Search for the cell housing the specified text and yield its (X, Y) center coordinate. 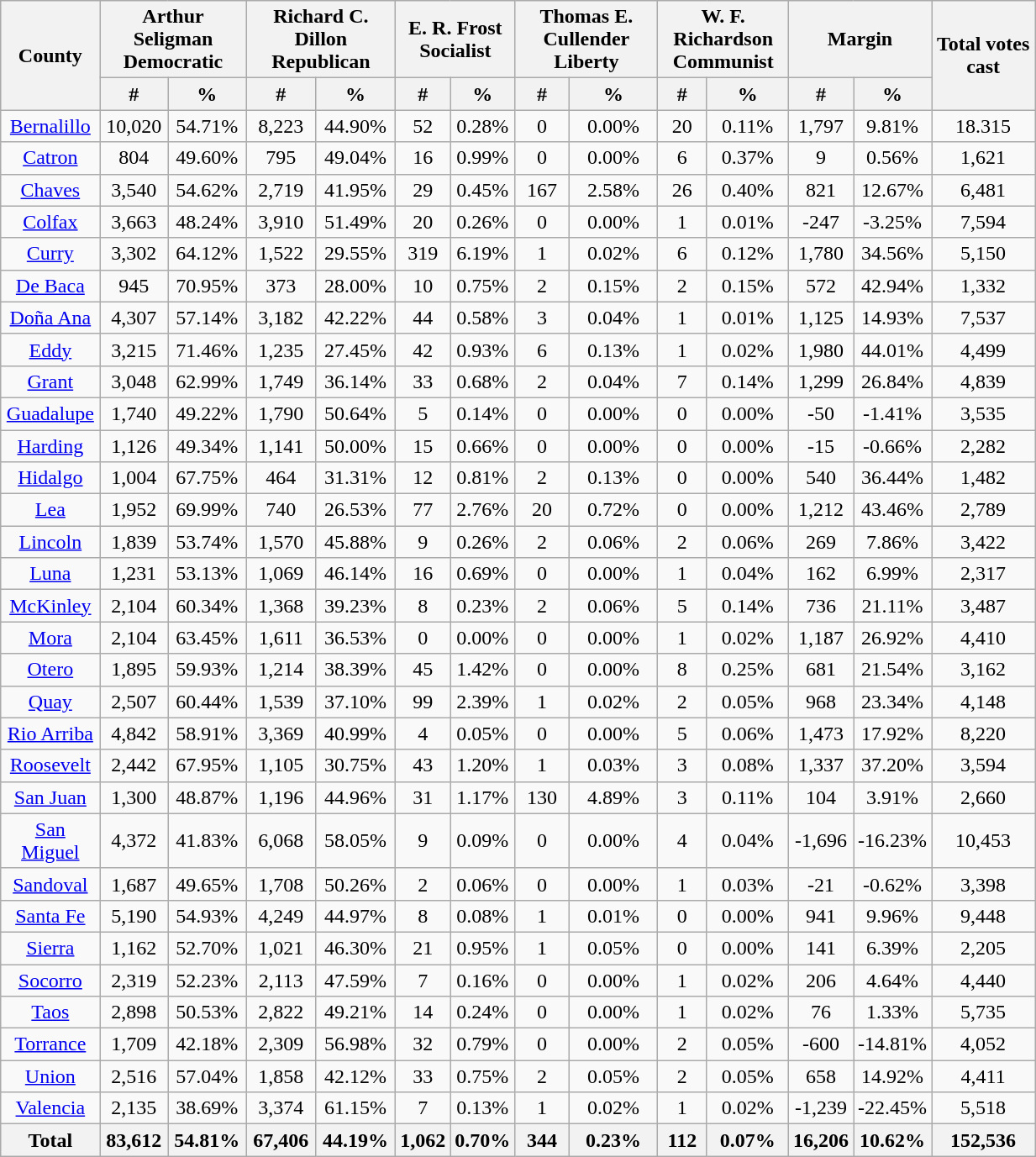
2,113 (281, 981)
1,196 (281, 797)
7,594 (983, 222)
47.59% (355, 981)
50.00% (355, 446)
7,537 (983, 318)
17.92% (892, 734)
Curry (50, 254)
0.66% (482, 446)
Otero (50, 670)
4,372 (134, 840)
2.76% (482, 510)
Total votes cast (983, 55)
-21 (820, 884)
99 (423, 702)
12.67% (892, 190)
4,052 (983, 1044)
26.92% (892, 638)
1,212 (820, 510)
W. F. RichardsonCommunist (723, 39)
63.45% (207, 638)
67,406 (281, 1140)
6,068 (281, 840)
30.75% (355, 765)
4,411 (983, 1076)
740 (281, 510)
Socorro (50, 981)
64.12% (207, 254)
0.68% (482, 381)
4,440 (983, 981)
3,398 (983, 884)
70.95% (207, 286)
112 (682, 1140)
23.34% (892, 702)
49.34% (207, 446)
1,790 (281, 413)
Arthur SeligmanDemocratic (173, 39)
1,125 (820, 318)
-247 (820, 222)
1,021 (281, 948)
58.05% (355, 840)
0.93% (482, 350)
3,369 (281, 734)
10,020 (134, 126)
Thomas E. CullenderLiberty (586, 39)
9.96% (892, 916)
1,780 (820, 254)
10 (423, 286)
71.46% (207, 350)
Doña Ana (50, 318)
1,687 (134, 884)
1,895 (134, 670)
3,663 (134, 222)
County (50, 55)
4,410 (983, 638)
Margin (860, 39)
57.14% (207, 318)
Grant (50, 381)
4,499 (983, 350)
1,740 (134, 413)
1,337 (820, 765)
0.95% (482, 948)
2.58% (613, 190)
26.53% (355, 510)
Sandoval (50, 884)
41.95% (355, 190)
2,319 (134, 981)
104 (820, 797)
0.09% (482, 840)
681 (820, 670)
-16.23% (892, 840)
1,709 (134, 1044)
Chaves (50, 190)
0.45% (482, 190)
0.07% (748, 1140)
Lea (50, 510)
-50 (820, 413)
67.95% (207, 765)
2,660 (983, 797)
58.91% (207, 734)
Catron (50, 158)
44.19% (355, 1140)
152,536 (983, 1140)
14.93% (892, 318)
-14.81% (892, 1044)
1,105 (281, 765)
-22.45% (892, 1108)
-1.41% (892, 413)
0.69% (482, 574)
8,220 (983, 734)
52.23% (207, 981)
Torrance (50, 1044)
1,611 (281, 638)
42.18% (207, 1044)
1,539 (281, 702)
10.62% (892, 1140)
2,719 (281, 190)
3.91% (892, 797)
48.24% (207, 222)
37.20% (892, 765)
2,442 (134, 765)
1,141 (281, 446)
6.99% (892, 574)
1,126 (134, 446)
1,797 (820, 126)
44.97% (355, 916)
795 (281, 158)
0.81% (482, 478)
44.90% (355, 126)
319 (423, 254)
Lincoln (50, 542)
1,004 (134, 478)
141 (820, 948)
Roosevelt (50, 765)
26 (682, 190)
1,570 (281, 542)
10,453 (983, 840)
3,374 (281, 1108)
540 (820, 478)
0.70% (482, 1140)
14.92% (892, 1076)
83,612 (134, 1140)
0.79% (482, 1044)
130 (542, 797)
54.93% (207, 916)
2,205 (983, 948)
57.04% (207, 1076)
38.39% (355, 670)
Bernalillo (50, 126)
2,309 (281, 1044)
1,749 (281, 381)
7.86% (892, 542)
3,910 (281, 222)
1,980 (820, 350)
1.42% (482, 670)
39.23% (355, 606)
1,069 (281, 574)
Union (50, 1076)
Sierra (50, 948)
167 (542, 190)
0.99% (482, 158)
54.71% (207, 126)
60.44% (207, 702)
Luna (50, 574)
42.94% (892, 286)
3,048 (134, 381)
50.26% (355, 884)
42.12% (355, 1076)
5,518 (983, 1108)
0.24% (482, 1012)
1,299 (820, 381)
1,062 (423, 1140)
1,708 (281, 884)
41.83% (207, 840)
Harding (50, 446)
38.69% (207, 1108)
804 (134, 158)
Hidalgo (50, 478)
49.21% (355, 1012)
3,422 (983, 542)
61.15% (355, 1108)
2,135 (134, 1108)
1,332 (983, 286)
2,822 (281, 1012)
-600 (820, 1044)
3,535 (983, 413)
67.75% (207, 478)
0.25% (748, 670)
31.31% (355, 478)
44.01% (892, 350)
69.99% (207, 510)
43.46% (892, 510)
Taos (50, 1012)
1,482 (983, 478)
5,150 (983, 254)
36.14% (355, 381)
464 (281, 478)
736 (820, 606)
0.56% (892, 158)
1.33% (892, 1012)
Total (50, 1140)
49.22% (207, 413)
36.44% (892, 478)
45 (423, 670)
1.17% (482, 797)
54.81% (207, 1140)
2,516 (134, 1076)
1,368 (281, 606)
572 (820, 286)
658 (820, 1076)
32 (423, 1044)
16,206 (820, 1140)
37.10% (355, 702)
49.04% (355, 158)
29 (423, 190)
53.13% (207, 574)
59.93% (207, 670)
4,249 (281, 916)
San Juan (50, 797)
1,621 (983, 158)
48.87% (207, 797)
968 (820, 702)
1,522 (281, 254)
36.53% (355, 638)
Santa Fe (50, 916)
54.62% (207, 190)
52 (423, 126)
206 (820, 981)
12 (423, 478)
McKinley (50, 606)
31 (423, 797)
1.20% (482, 765)
-0.66% (892, 446)
76 (820, 1012)
3,540 (134, 190)
-1,696 (820, 840)
Richard C. DillonRepublican (321, 39)
21.11% (892, 606)
Guadalupe (50, 413)
26.84% (892, 381)
Quay (50, 702)
4.89% (613, 797)
945 (134, 286)
2,317 (983, 574)
29.55% (355, 254)
28.00% (355, 286)
3,594 (983, 765)
1,231 (134, 574)
0.28% (482, 126)
Mora (50, 638)
4,148 (983, 702)
1,162 (134, 948)
941 (820, 916)
2,898 (134, 1012)
50.64% (355, 413)
53.74% (207, 542)
2.39% (482, 702)
Rio Arriba (50, 734)
1,187 (820, 638)
18.315 (983, 126)
46.30% (355, 948)
46.14% (355, 574)
0.40% (748, 190)
3,215 (134, 350)
344 (542, 1140)
821 (820, 190)
E. R. FrostSocialist (455, 39)
49.60% (207, 158)
4.64% (892, 981)
14 (423, 1012)
2,789 (983, 510)
0.72% (613, 510)
42.22% (355, 318)
9.81% (892, 126)
21 (423, 948)
1,839 (134, 542)
373 (281, 286)
2,282 (983, 446)
-3.25% (892, 222)
51.49% (355, 222)
-15 (820, 446)
56.98% (355, 1044)
6.39% (892, 948)
49.65% (207, 884)
0.16% (482, 981)
50.53% (207, 1012)
6,481 (983, 190)
60.34% (207, 606)
4,842 (134, 734)
0.12% (748, 254)
1,858 (281, 1076)
5,735 (983, 1012)
34.56% (892, 254)
43 (423, 765)
Colfax (50, 222)
3,302 (134, 254)
3,182 (281, 318)
77 (423, 510)
9,448 (983, 916)
162 (820, 574)
44.96% (355, 797)
1,952 (134, 510)
1,473 (820, 734)
2,507 (134, 702)
1,235 (281, 350)
40.99% (355, 734)
62.99% (207, 381)
15 (423, 446)
4,839 (983, 381)
-1,239 (820, 1108)
21.54% (892, 670)
5,190 (134, 916)
3,162 (983, 670)
27.45% (355, 350)
Valencia (50, 1108)
4,307 (134, 318)
De Baca (50, 286)
0.37% (748, 158)
3,487 (983, 606)
1,300 (134, 797)
1,214 (281, 670)
0.58% (482, 318)
6.19% (482, 254)
-0.62% (892, 884)
8,223 (281, 126)
Eddy (50, 350)
45.88% (355, 542)
269 (820, 542)
52.70% (207, 948)
42 (423, 350)
San Miguel (50, 840)
44 (423, 318)
